Search for the cell housing the specified text and yield its [X, Y] center coordinate. 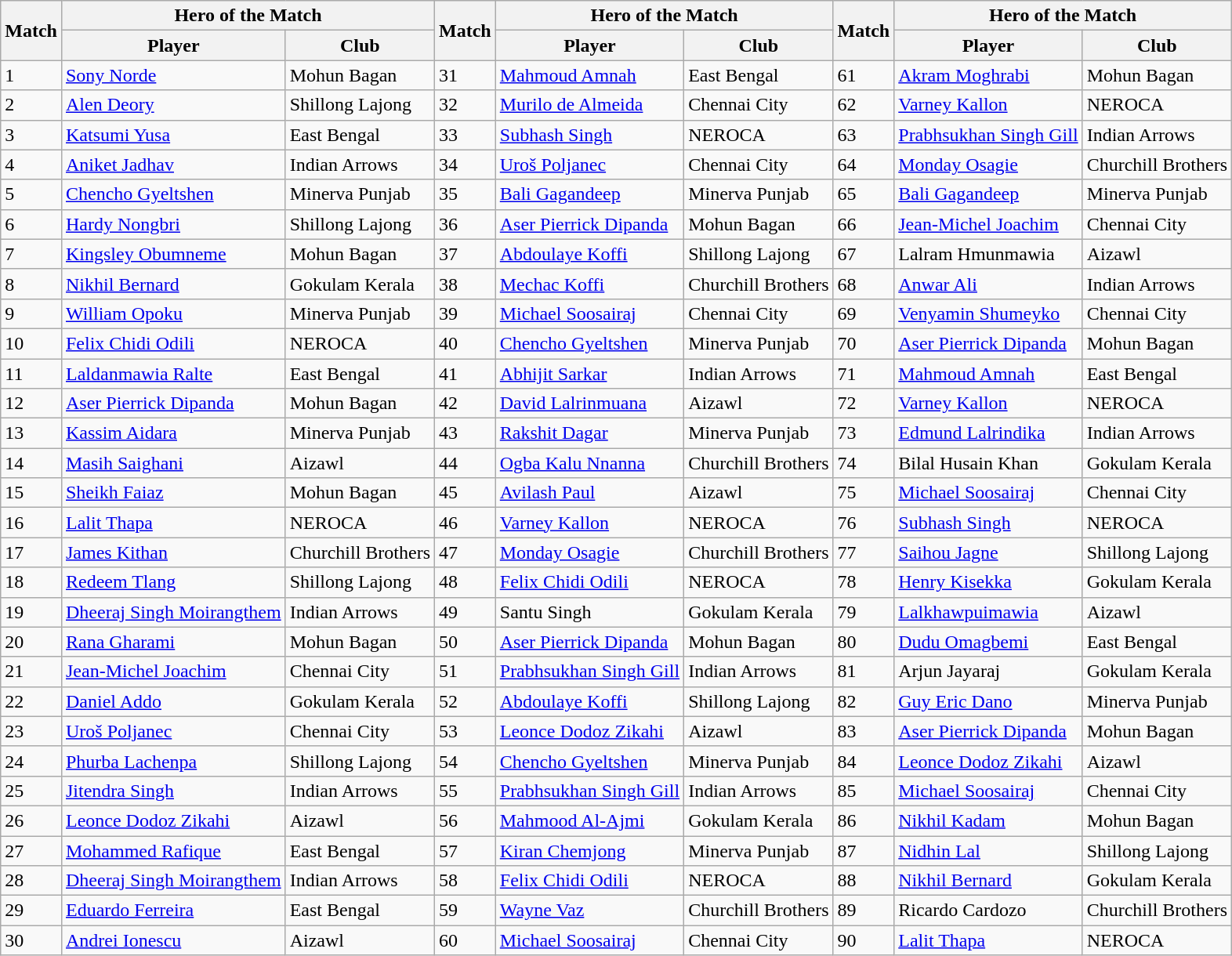
Ricardo Cardozo [988, 911]
60 [466, 940]
17 [31, 552]
76 [864, 523]
8 [31, 284]
62 [864, 105]
35 [466, 194]
Venyamin Shumeyko [988, 313]
66 [864, 224]
Wayne Vaz [589, 911]
45 [466, 493]
David Lalrinmuana [589, 404]
23 [31, 731]
42 [466, 404]
Kassim Aidara [173, 433]
Arjun Jayaraj [988, 672]
89 [864, 911]
Rana Gharami [173, 642]
Andrei Ionescu [173, 940]
18 [31, 582]
31 [466, 75]
57 [466, 850]
52 [466, 701]
Saihou Jagne [988, 552]
Kiran Chemjong [589, 850]
Abhijit Sarkar [589, 374]
43 [466, 433]
40 [466, 343]
30 [31, 940]
80 [864, 642]
26 [31, 820]
Akram Moghrabi [988, 75]
11 [31, 374]
25 [31, 791]
24 [31, 761]
53 [466, 731]
37 [466, 254]
Aniket Jadhav [173, 165]
46 [466, 523]
Santu Singh [589, 612]
16 [31, 523]
14 [31, 463]
Bilal Husain Khan [988, 463]
68 [864, 284]
65 [864, 194]
15 [31, 493]
74 [864, 463]
4 [31, 165]
Ogba Kalu Nnanna [589, 463]
82 [864, 701]
13 [31, 433]
James Kithan [173, 552]
Lalram Hmunmawia [988, 254]
Katsumi Yusa [173, 135]
William Opoku [173, 313]
Guy Eric Dano [988, 701]
Masih Saighani [173, 463]
Laldanmawia Ralte [173, 374]
Nidhin Lal [988, 850]
70 [864, 343]
7 [31, 254]
36 [466, 224]
Lalkhawpuimawia [988, 612]
64 [864, 165]
Avilash Paul [589, 493]
69 [864, 313]
27 [31, 850]
55 [466, 791]
41 [466, 374]
Eduardo Ferreira [173, 911]
50 [466, 642]
61 [864, 75]
49 [466, 612]
21 [31, 672]
59 [466, 911]
78 [864, 582]
Henry Kisekka [988, 582]
Redeem Tlang [173, 582]
19 [31, 612]
5 [31, 194]
34 [466, 165]
Hardy Nongbri [173, 224]
54 [466, 761]
79 [864, 612]
88 [864, 881]
83 [864, 731]
51 [466, 672]
Edmund Lalrindika [988, 433]
72 [864, 404]
56 [466, 820]
58 [466, 881]
3 [31, 135]
33 [466, 135]
Mechac Koffi [589, 284]
Alen Deory [173, 105]
85 [864, 791]
29 [31, 911]
32 [466, 105]
86 [864, 820]
2 [31, 105]
71 [864, 374]
67 [864, 254]
Mohammed Rafique [173, 850]
22 [31, 701]
81 [864, 672]
87 [864, 850]
73 [864, 433]
90 [864, 940]
Sony Norde [173, 75]
84 [864, 761]
28 [31, 881]
75 [864, 493]
9 [31, 313]
Jitendra Singh [173, 791]
Mahmood Al-Ajmi [589, 820]
44 [466, 463]
38 [466, 284]
47 [466, 552]
10 [31, 343]
1 [31, 75]
Daniel Addo [173, 701]
Sheikh Faiaz [173, 493]
Rakshit Dagar [589, 433]
Anwar Ali [988, 284]
20 [31, 642]
Phurba Lachenpa [173, 761]
77 [864, 552]
12 [31, 404]
6 [31, 224]
Murilo de Almeida [589, 105]
63 [864, 135]
39 [466, 313]
48 [466, 582]
Dudu Omagbemi [988, 642]
Kingsley Obumneme [173, 254]
Nikhil Kadam [988, 820]
